Identify which cell holds the provided text, then report its [x, y] central coordinate. 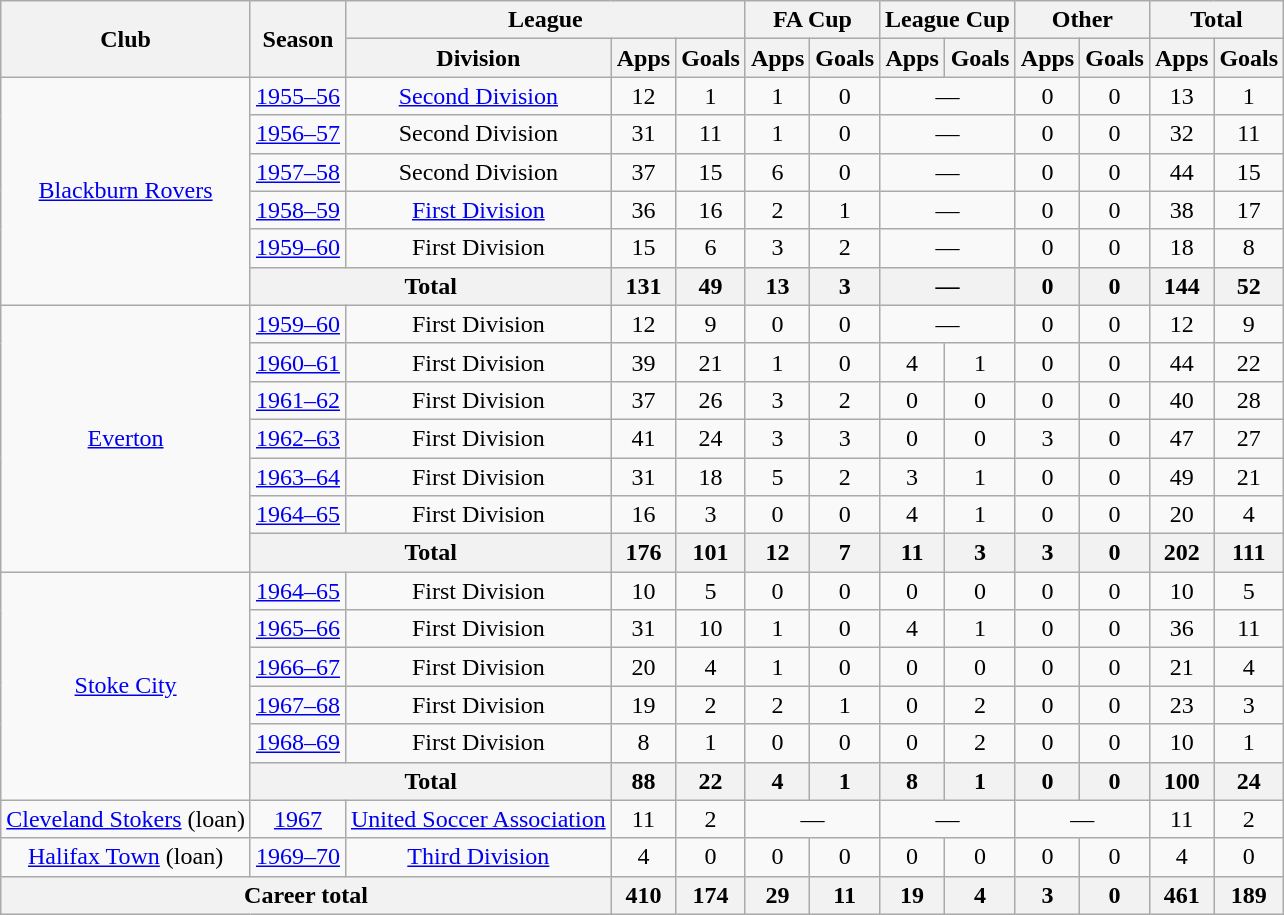
1965–66 [298, 629]
1961–62 [298, 400]
1956–57 [298, 134]
Cleveland Stokers (loan) [126, 819]
32 [1181, 134]
41 [643, 438]
Blackburn Rovers [126, 191]
131 [643, 286]
38 [1181, 210]
101 [711, 553]
1955–56 [298, 96]
Halifax Town (loan) [126, 857]
17 [1249, 210]
40 [1181, 400]
144 [1181, 286]
7 [845, 553]
27 [1249, 438]
176 [643, 553]
100 [1181, 781]
1969–70 [298, 857]
174 [711, 895]
1968–69 [298, 743]
League Cup [948, 20]
Division [478, 58]
47 [1181, 438]
23 [1181, 705]
111 [1249, 553]
29 [777, 895]
28 [1249, 400]
88 [643, 781]
Career total [306, 895]
FA Cup [812, 20]
Season [298, 39]
League [545, 20]
Stoke City [126, 686]
United Soccer Association [478, 819]
1967–68 [298, 705]
1967 [298, 819]
Third Division [478, 857]
Other [1082, 20]
1963–64 [298, 477]
202 [1181, 553]
Club [126, 39]
26 [711, 400]
410 [643, 895]
52 [1249, 286]
39 [643, 362]
1957–58 [298, 172]
189 [1249, 895]
1958–59 [298, 210]
Everton [126, 438]
1962–63 [298, 438]
1966–67 [298, 667]
1960–61 [298, 362]
461 [1181, 895]
